Scan for the cell matching the given text and deliver its [x, y] coordinate at center. 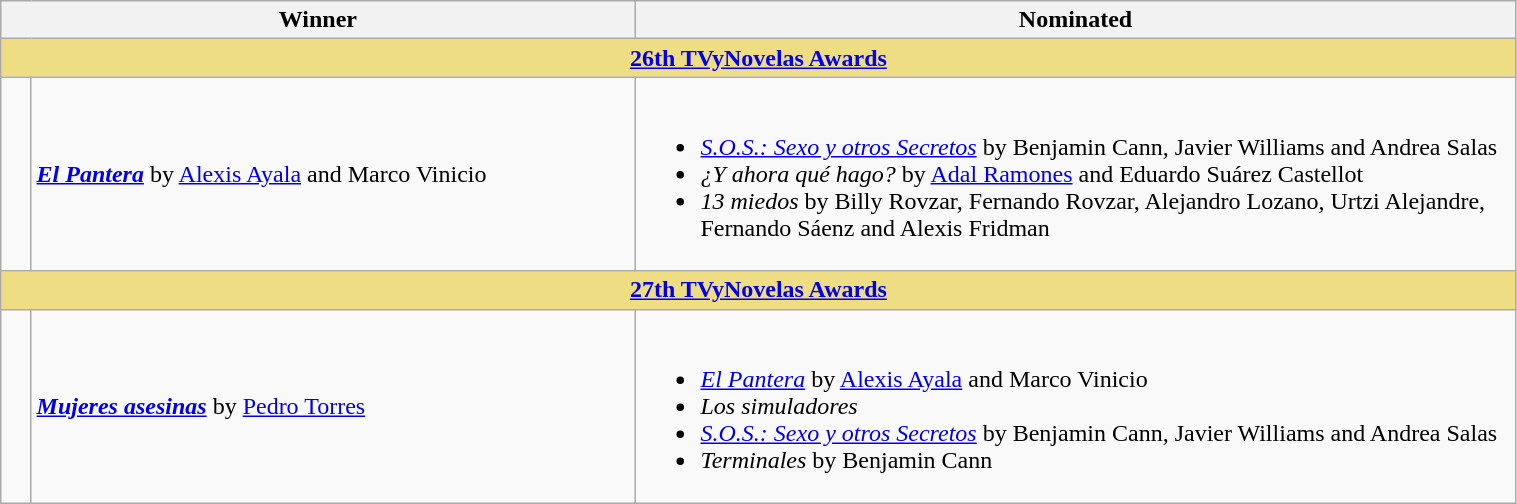
Nominated [1076, 20]
27th TVyNovelas Awards [758, 290]
El Pantera by Alexis Ayala and Marco Vinicio [333, 174]
Winner [318, 20]
26th TVyNovelas Awards [758, 58]
Mujeres asesinas by Pedro Torres [333, 406]
